Detect which cell encompasses the target text, then output its [X, Y] center coordinate. 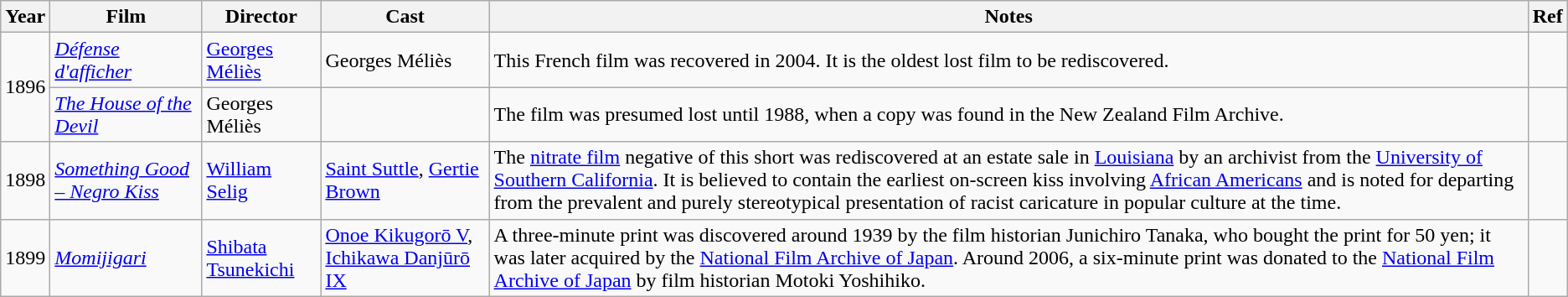
Momijigari [126, 258]
Ref [1548, 17]
1898 [25, 180]
Notes [1008, 17]
This French film was recovered in 2004. It is the oldest lost film to be rediscovered. [1008, 60]
Director [261, 17]
Film [126, 17]
Year [25, 17]
The House of the Devil [126, 114]
Onoe Kikugorō V, Ichikawa Danjūrō IX [405, 258]
Something Good – Negro Kiss [126, 180]
The film was presumed lost until 1988, when a copy was found in the New Zealand Film Archive. [1008, 114]
Saint Suttle, Gertie Brown [405, 180]
William Selig [261, 180]
Défense d'afficher [126, 60]
1899 [25, 258]
1896 [25, 87]
Cast [405, 17]
Shibata Tsunekichi [261, 258]
